Find where the given text appears and provide that cell's center as [X, Y] coordinate. 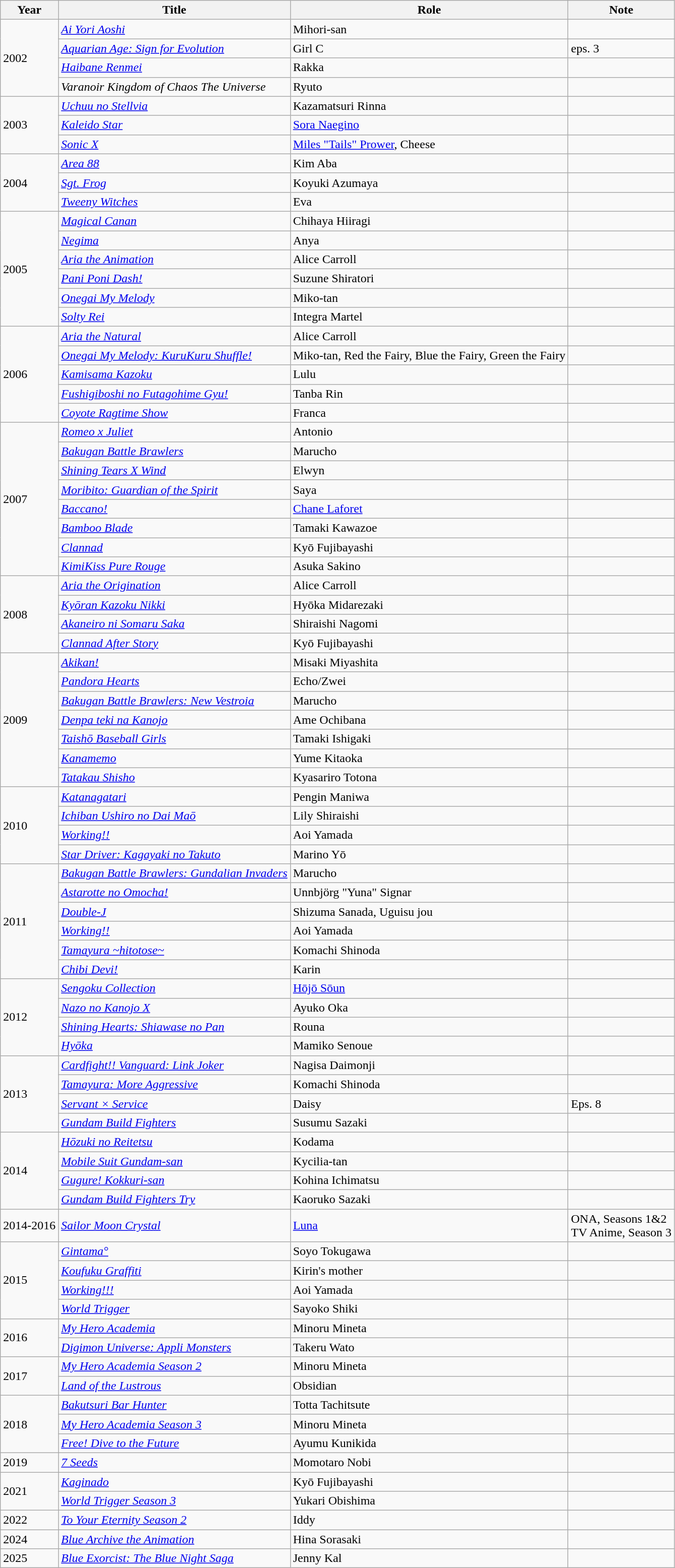
Cardfight!! Vanguard: Link Joker [174, 1065]
Kaginado [174, 1481]
2014-2016 [29, 1226]
Integra Martel [429, 317]
Ayuko Oka [429, 1008]
Asuka Sakino [429, 567]
Varanoir Kingdom of Chaos The Universe [174, 87]
Miko-tan, Red the Fairy, Blue the Fairy, Green the Fairy [429, 355]
2021 [29, 1491]
Haibane Renmei [174, 68]
Tamaki Kawazoe [429, 528]
Mihori-san [429, 29]
2008 [29, 614]
Shiraishi Nagomi [429, 624]
Nagisa Daimonji [429, 1065]
Ryuto [429, 87]
My Hero Academia Season 3 [174, 1424]
Uchuu no Stellvia [174, 106]
2013 [29, 1094]
Eva [429, 202]
Girl C [429, 48]
Katanagatari [174, 796]
Antonio [429, 432]
Franca [429, 413]
Tamayura: More Aggressive [174, 1084]
Aquarian Age: Sign for Evolution [174, 48]
2014 [29, 1170]
Mobile Suit Gundam-san [174, 1161]
Astarotte no Omocha! [174, 893]
2015 [29, 1280]
Clannad [174, 547]
Kamisama Kazoku [174, 374]
Lulu [429, 374]
Echo/Zwei [429, 681]
Title [174, 10]
Elwyn [429, 470]
2018 [29, 1424]
Saya [429, 489]
Shining Hearts: Shiawase no Pan [174, 1027]
Aria the Natural [174, 336]
Kohina Ichimatsu [429, 1180]
Kycilia-tan [429, 1161]
KimiKiss Pure Rouge [174, 567]
Hōjō Sōun [429, 988]
2012 [29, 1017]
Kanamemo [174, 758]
Hōzuki no Reitetsu [174, 1142]
Ayumu Kunikida [429, 1443]
Note [622, 10]
Land of the Lustrous [174, 1386]
Gundam Build Fighters [174, 1122]
My Hero Academia Season 2 [174, 1366]
Rakka [429, 68]
Onegai My Melody: KuruKuru Shuffle! [174, 355]
Luna [429, 1226]
Bakugan Battle Brawlers [174, 451]
Blue Archive the Animation [174, 1539]
Aria the Animation [174, 260]
Bakugan Battle Brawlers: Gundalian Invaders [174, 873]
2025 [29, 1558]
Yukari Obishima [429, 1501]
Obsidian [429, 1386]
Miles "Tails" Prower, Cheese [429, 144]
Magical Canan [174, 221]
Working!!! [174, 1290]
2006 [29, 374]
7 Seeds [174, 1462]
Tweeny Witches [174, 202]
2024 [29, 1539]
2022 [29, 1520]
Unnbjörg "Yuna" Signar [429, 893]
Koufuku Graffiti [174, 1271]
Role [429, 10]
Koyuki Azumaya [429, 182]
2002 [29, 58]
Kaleido Star [174, 125]
Pani Poni Dash! [174, 279]
Kyasariro Totona [429, 777]
Bamboo Blade [174, 528]
Mamiko Senoue [429, 1046]
Coyote Ragtime Show [174, 413]
Kaoruko Sazaki [429, 1200]
To Your Eternity Season 2 [174, 1520]
Suzune Shiratori [429, 279]
2003 [29, 125]
Rouna [429, 1027]
Misaki Miyashita [429, 662]
World Trigger [174, 1309]
2007 [29, 499]
Pandora Hearts [174, 681]
Free! Dive to the Future [174, 1443]
2004 [29, 182]
Kodama [429, 1142]
Iddy [429, 1520]
Totta Tachitsute [429, 1405]
Chihaya Hiiragi [429, 221]
Tamayura ~hitotose~ [174, 950]
Lily Shiraishi [429, 816]
Shining Tears X Wind [174, 470]
Miko-tan [429, 298]
ONA, Seasons 1&2 TV Anime, Season 3 [622, 1226]
Sgt. Frog [174, 182]
Sayoko Shiki [429, 1309]
Yume Kitaoka [429, 758]
Takeru Wato [429, 1347]
Kazamatsuri Rinna [429, 106]
Digimon Universe: Appli Monsters [174, 1347]
Romeo x Juliet [174, 432]
Ame Ochibana [429, 720]
Baccano! [174, 509]
Servant × Service [174, 1103]
Hyōka [174, 1046]
2017 [29, 1376]
Ai Yori Aoshi [174, 29]
Momotaro Nobi [429, 1462]
Nazo no Kanojo X [174, 1008]
Jenny Kal [429, 1558]
Negima [174, 240]
Susumu Sazaki [429, 1122]
Chibi Devi! [174, 969]
Onegai My Melody [174, 298]
2019 [29, 1462]
Akaneiro ni Somaru Saka [174, 624]
Taishō Baseball Girls [174, 739]
Fushigiboshi no Futagohime Gyu! [174, 394]
Kyōran Kazoku Nikki [174, 605]
Area 88 [174, 163]
Hyōka Midarezaki [429, 605]
2011 [29, 921]
Tanba Rin [429, 394]
My Hero Academia [174, 1328]
eps. 3 [622, 48]
Akikan! [174, 662]
Gundam Build Fighters Try [174, 1200]
Solty Rei [174, 317]
Clannad After Story [174, 643]
Double-J [174, 912]
Aria the Origination [174, 586]
Soyo Tokugawa [429, 1251]
Anya [429, 240]
2005 [29, 269]
2016 [29, 1338]
World Trigger Season 3 [174, 1501]
Hina Sorasaki [429, 1539]
Ichiban Ushiro no Dai Maō [174, 816]
Moribito: Guardian of the Spirit [174, 489]
Pengin Maniwa [429, 796]
Gintama° [174, 1251]
2009 [29, 720]
Bakutsuri Bar Hunter [174, 1405]
Sengoku Collection [174, 988]
Chane Laforet [429, 509]
Tamaki Ishigaki [429, 739]
Karin [429, 969]
Year [29, 10]
Denpa teki na Kanojo [174, 720]
Kim Aba [429, 163]
Daisy [429, 1103]
Blue Exorcist: The Blue Night Saga [174, 1558]
Star Driver: Kagayaki no Takuto [174, 854]
Marino Yō [429, 854]
Tatakau Shisho [174, 777]
Gugure! Kokkuri-san [174, 1180]
Sora Naegino [429, 125]
Sonic X [174, 144]
Sailor Moon Crystal [174, 1226]
Kirin's mother [429, 1271]
Bakugan Battle Brawlers: New Vestroia [174, 701]
Shizuma Sanada, Uguisu jou [429, 912]
Eps. 8 [622, 1103]
2010 [29, 825]
